From the cell containing the given text, extract its center point as (x, y) coordinate. 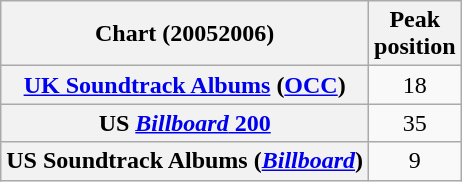
9 (415, 161)
35 (415, 123)
18 (415, 85)
UK Soundtrack Albums (OCC) (185, 85)
US Billboard 200 (185, 123)
Peakposition (415, 34)
Chart (20052006) (185, 34)
US Soundtrack Albums (Billboard) (185, 161)
